Locate the cell with the specified text and output its [x, y] center coordinate. 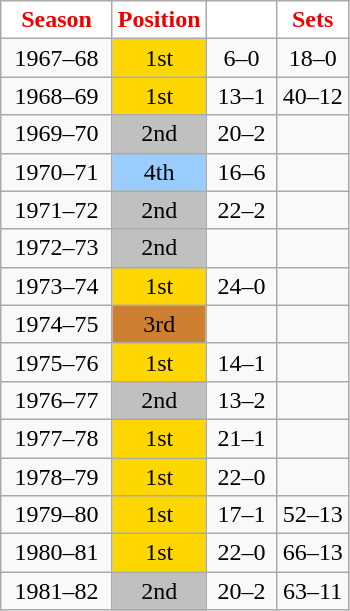
1981–82 [57, 591]
13–1 [242, 96]
40–12 [312, 96]
1971–72 [57, 210]
1973–74 [57, 286]
1979–80 [57, 515]
1968–69 [57, 96]
63–11 [312, 591]
1974–75 [57, 324]
16–6 [242, 172]
Position [159, 20]
1975–76 [57, 362]
1980–81 [57, 553]
66–13 [312, 553]
1969–70 [57, 134]
4th [159, 172]
14–1 [242, 362]
52–13 [312, 515]
1977–78 [57, 438]
Season [57, 20]
Sets [312, 20]
1967–68 [57, 58]
6–0 [242, 58]
3rd [159, 324]
22–2 [242, 210]
1978–79 [57, 477]
1970–71 [57, 172]
13–2 [242, 400]
24–0 [242, 286]
1976–77 [57, 400]
18–0 [312, 58]
21–1 [242, 438]
1972–73 [57, 248]
17–1 [242, 515]
